Identify which cell holds the provided text, then report its (X, Y) central coordinate. 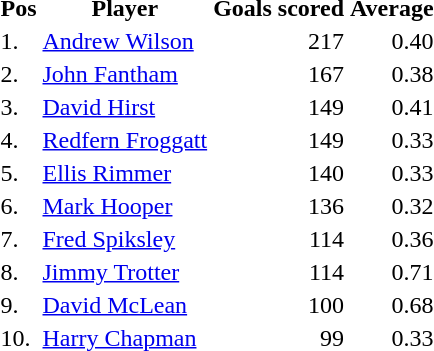
David McLean (125, 305)
Mark Hooper (125, 206)
Jimmy Trotter (125, 272)
Fred Spiksley (125, 239)
Andrew Wilson (125, 41)
Ellis Rimmer (125, 173)
217 (279, 41)
136 (279, 206)
John Fantham (125, 74)
140 (279, 173)
David Hirst (125, 107)
100 (279, 305)
167 (279, 74)
Redfern Froggatt (125, 140)
